For the text-containing cell, return its midpoint in [x, y] coordinate format. 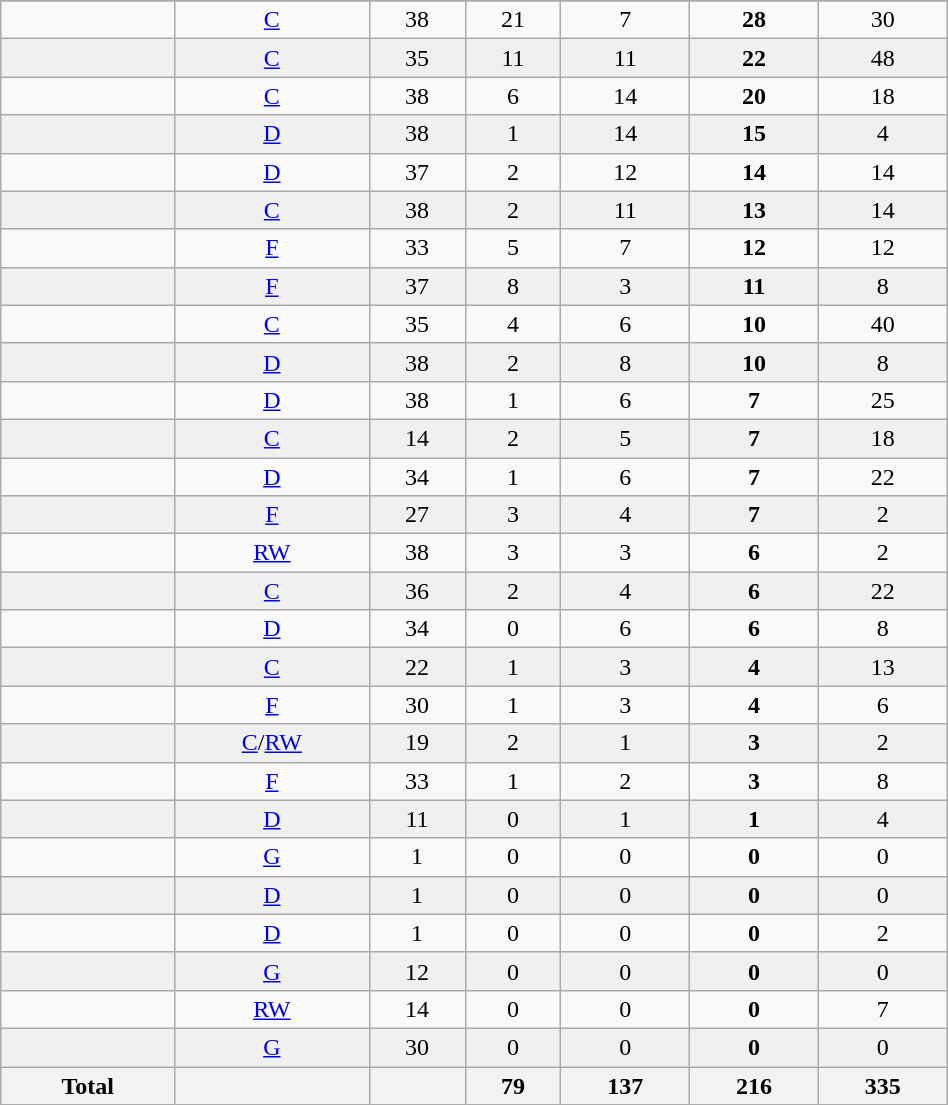
79 [513, 1085]
137 [626, 1085]
48 [882, 58]
216 [754, 1085]
40 [882, 324]
21 [513, 20]
Total [88, 1085]
28 [754, 20]
C/RW [272, 743]
25 [882, 400]
15 [754, 134]
36 [417, 591]
335 [882, 1085]
19 [417, 743]
27 [417, 515]
20 [754, 96]
